Identify which cell holds the provided text, then report its (X, Y) central coordinate. 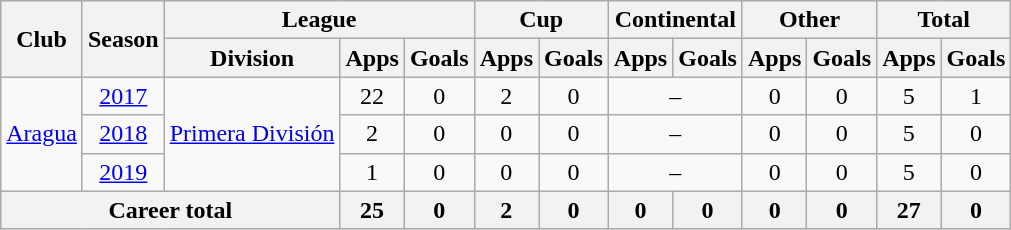
2018 (123, 134)
Season (123, 39)
22 (372, 96)
Aragua (42, 134)
Club (42, 39)
27 (909, 210)
2017 (123, 96)
Continental (675, 20)
25 (372, 210)
Career total (170, 210)
Other (809, 20)
2019 (123, 172)
League (319, 20)
Total (944, 20)
Division (252, 58)
Cup (541, 20)
Primera División (252, 134)
